Extract the [X, Y] coordinate from the center of the cell holding the provided text.  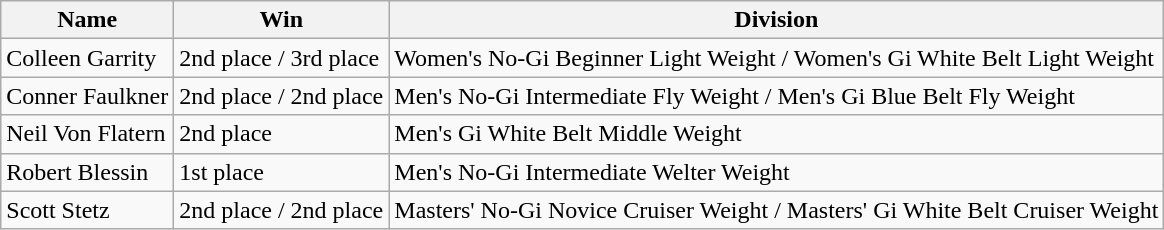
Robert Blessin [88, 172]
Masters' No-Gi Novice Cruiser Weight / Masters' Gi White Belt Cruiser Weight [776, 210]
Men's No-Gi Intermediate Fly Weight / Men's Gi Blue Belt Fly Weight [776, 96]
Women's No-Gi Beginner Light Weight / Women's Gi White Belt Light Weight [776, 58]
Men's Gi White Belt Middle Weight [776, 134]
Conner Faulkner [88, 96]
Men's No-Gi Intermediate Welter Weight [776, 172]
Name [88, 20]
Division [776, 20]
Win [282, 20]
1st place [282, 172]
Neil Von Flatern [88, 134]
Scott Stetz [88, 210]
Colleen Garrity [88, 58]
2nd place / 3rd place [282, 58]
2nd place [282, 134]
